Pinpoint the cell where the given text exists, returning its [X, Y] midpoint coordinate. 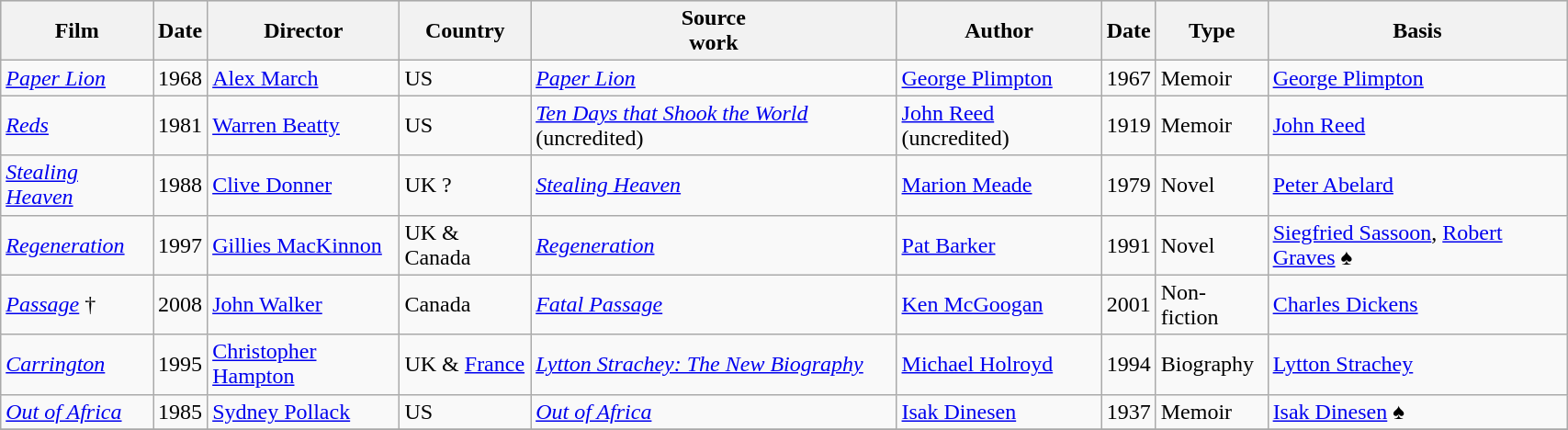
John Reed (uncredited) [999, 125]
2001 [1128, 305]
Siegfried Sassoon, Robert Graves ♠ [1417, 244]
Ten Days that Shook the World (uncredited) [714, 125]
Ken McGoogan [999, 305]
UK & Canada [465, 244]
1995 [180, 364]
Christopher Hampton [303, 364]
Carrington [77, 364]
Author [999, 31]
Film [77, 31]
Passage † [77, 305]
Isak Dinesen ♠ [1417, 412]
1981 [180, 125]
1991 [1128, 244]
UK ? [465, 186]
1968 [180, 78]
Lytton Strachey: The New Biography [714, 364]
Type [1212, 31]
Country [465, 31]
Director [303, 31]
1988 [180, 186]
John Walker [303, 305]
Reds [77, 125]
Peter Abelard [1417, 186]
1979 [1128, 186]
Alex March [303, 78]
1967 [1128, 78]
Fatal Passage [714, 305]
Basis [1417, 31]
Clive Donner [303, 186]
1919 [1128, 125]
1994 [1128, 364]
Non-fiction [1212, 305]
Sydney Pollack [303, 412]
John Reed [1417, 125]
Charles Dickens [1417, 305]
Marion Meade [999, 186]
Canada [465, 305]
1997 [180, 244]
Pat Barker [999, 244]
Gillies MacKinnon [303, 244]
Biography [1212, 364]
Warren Beatty [303, 125]
Michael Holroyd [999, 364]
2008 [180, 305]
Sourcework [714, 31]
Isak Dinesen [999, 412]
UK & France [465, 364]
1937 [1128, 412]
1985 [180, 412]
Lytton Strachey [1417, 364]
